Locate the cell with the specified text and output its (x, y) center coordinate. 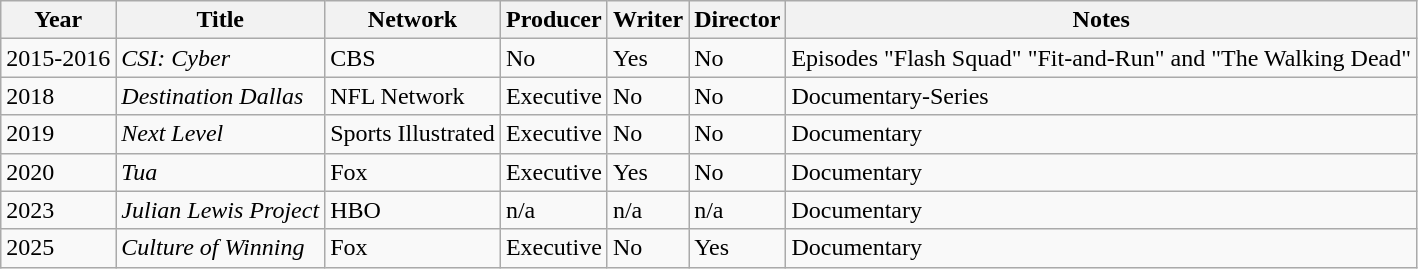
2018 (58, 96)
CBS (413, 58)
CSI: Cyber (220, 58)
2020 (58, 172)
Documentary-Series (1102, 96)
Director (738, 20)
Title (220, 20)
Episodes "Flash Squad" "Fit-and-Run" and "The Walking Dead" (1102, 58)
NFL Network (413, 96)
HBO (413, 210)
Tua (220, 172)
Culture of Winning (220, 248)
2025 (58, 248)
Network (413, 20)
Sports Illustrated (413, 134)
Julian Lewis Project (220, 210)
2015-2016 (58, 58)
Notes (1102, 20)
Producer (554, 20)
Destination Dallas (220, 96)
Writer (648, 20)
Next Level (220, 134)
Year (58, 20)
2023 (58, 210)
2019 (58, 134)
